Return the (x, y) coordinate for the center point of the cell that contains the specified text.  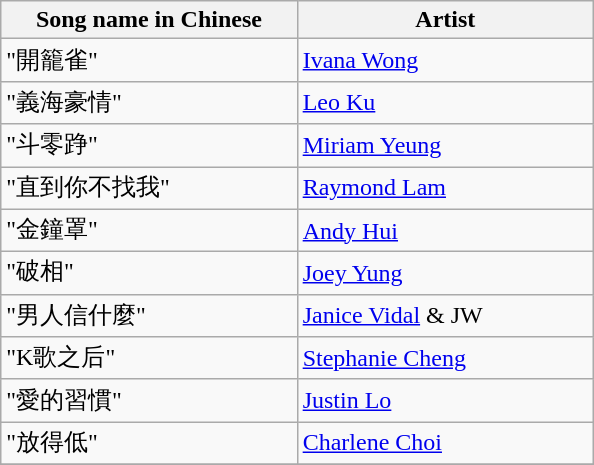
Charlene Choi (445, 444)
Raymond Lam (445, 188)
Artist (445, 20)
Leo Ku (445, 102)
"K歌之后" (149, 358)
"斗零踭" (149, 146)
"破相" (149, 274)
"愛的習慣" (149, 400)
"義海豪情" (149, 102)
Song name in Chinese (149, 20)
"直到你不找我" (149, 188)
Andy Hui (445, 230)
"放得低" (149, 444)
Janice Vidal & JW (445, 316)
Joey Yung (445, 274)
"男人信什麼" (149, 316)
"金鐘罩" (149, 230)
Ivana Wong (445, 60)
Stephanie Cheng (445, 358)
Miriam Yeung (445, 146)
Justin Lo (445, 400)
"開籠雀" (149, 60)
